Scan for the cell matching the given text and deliver its (X, Y) coordinate at center. 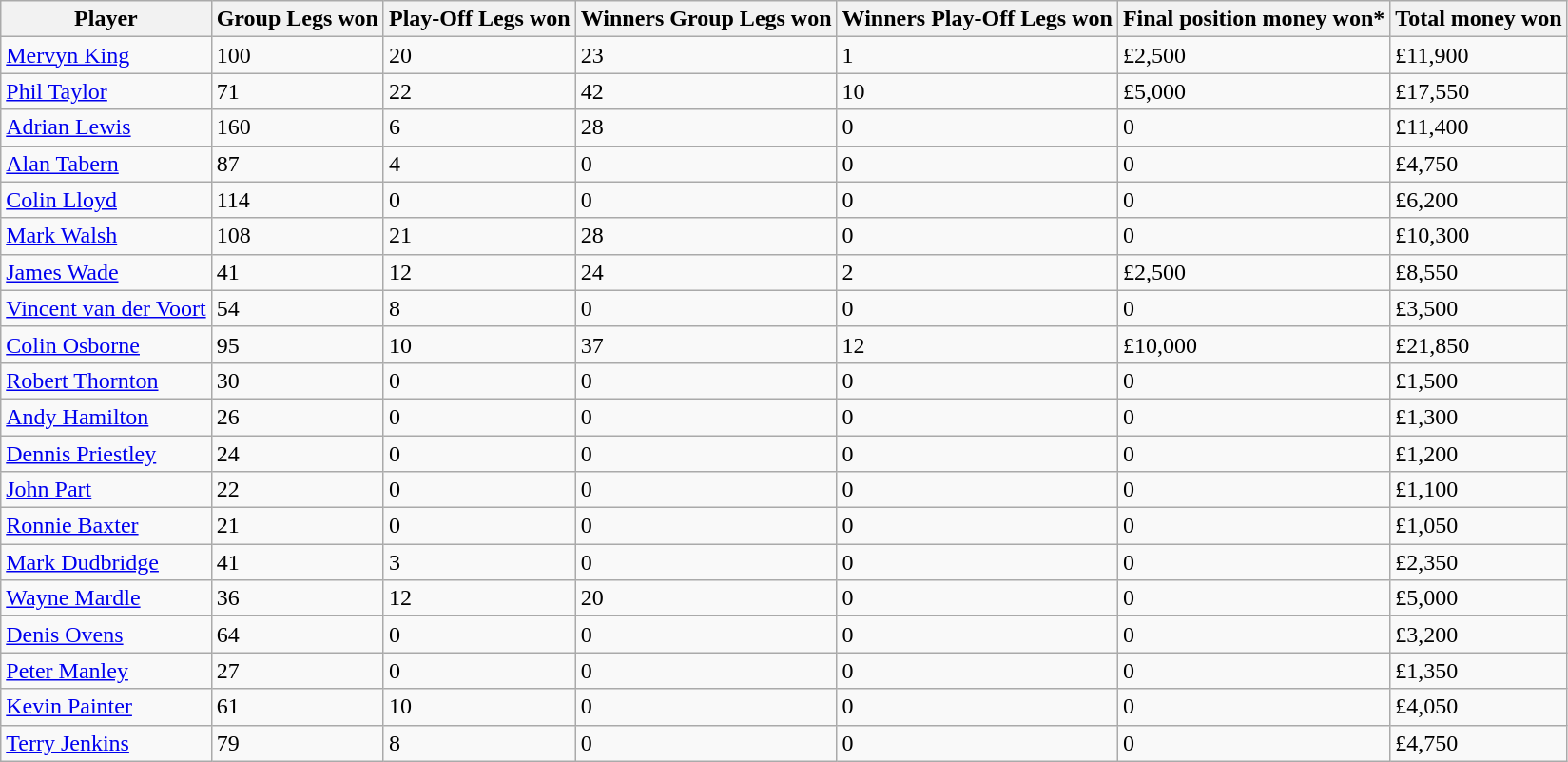
114 (297, 200)
23 (706, 55)
26 (297, 417)
£1,200 (1479, 454)
3 (479, 562)
Peter Manley (106, 671)
Wayne Mardle (106, 598)
Mervyn King (106, 55)
30 (297, 381)
£6,200 (1479, 200)
2 (978, 272)
54 (297, 308)
James Wade (106, 272)
100 (297, 55)
£2,350 (1479, 562)
6 (479, 127)
42 (706, 91)
£1,300 (1479, 417)
36 (297, 598)
27 (297, 671)
Andy Hamilton (106, 417)
£8,550 (1479, 272)
£1,500 (1479, 381)
£4,050 (1479, 707)
Terry Jenkins (106, 743)
Dennis Priestley (106, 454)
£11,400 (1479, 127)
Kevin Painter (106, 707)
£3,200 (1479, 635)
Mark Dudbridge (106, 562)
Mark Walsh (106, 236)
4 (479, 164)
Play-Off Legs won (479, 19)
71 (297, 91)
£11,900 (1479, 55)
Adrian Lewis (106, 127)
£1,050 (1479, 526)
Colin Lloyd (106, 200)
£17,550 (1479, 91)
£21,850 (1479, 344)
95 (297, 344)
John Part (106, 490)
Ronnie Baxter (106, 526)
160 (297, 127)
Denis Ovens (106, 635)
£1,350 (1479, 671)
Colin Osborne (106, 344)
Winners Group Legs won (706, 19)
Total money won (1479, 19)
£3,500 (1479, 308)
Vincent van der Voort (106, 308)
£10,300 (1479, 236)
37 (706, 344)
Final position money won* (1253, 19)
Alan Tabern (106, 164)
Robert Thornton (106, 381)
61 (297, 707)
Group Legs won (297, 19)
108 (297, 236)
Player (106, 19)
£10,000 (1253, 344)
Winners Play-Off Legs won (978, 19)
£1,100 (1479, 490)
Phil Taylor (106, 91)
64 (297, 635)
87 (297, 164)
1 (978, 55)
79 (297, 743)
